Search for the cell housing the specified text and yield its (X, Y) center coordinate. 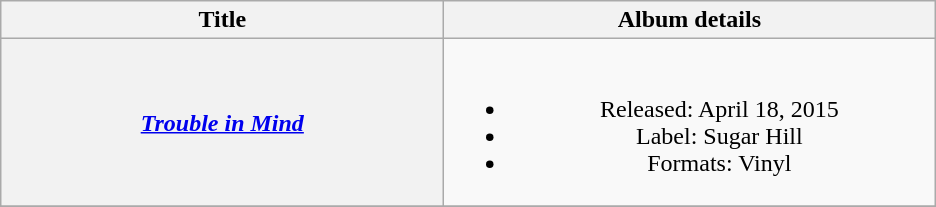
Released: April 18, 2015Label: Sugar HillFormats: Vinyl (690, 122)
Trouble in Mind (222, 122)
Title (222, 20)
Album details (690, 20)
